Return [X, Y] of the center of cell containing provided text 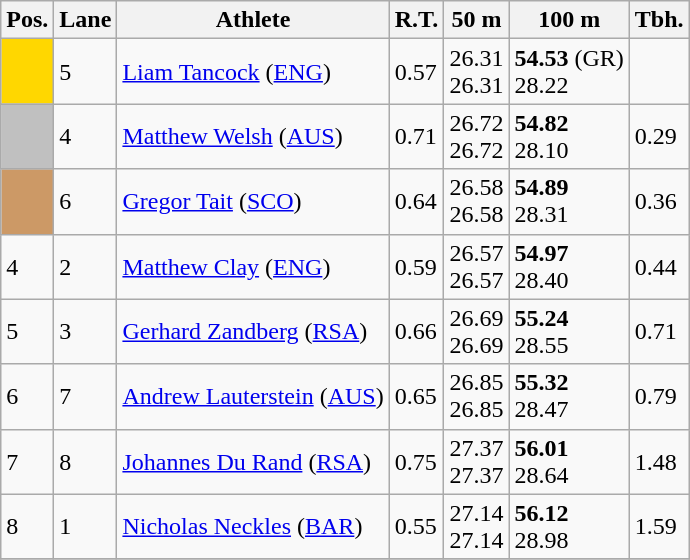
56.1228.98 [569, 526]
0.64 [416, 202]
0.59 [416, 266]
100 m [569, 20]
Liam Tancock (ENG) [253, 72]
0.79 [659, 396]
54.53 (GR)28.22 [569, 72]
Pos. [28, 20]
26.8526.85 [476, 396]
54.8228.10 [569, 136]
Matthew Clay (ENG) [253, 266]
26.5726.57 [476, 266]
Nicholas Neckles (BAR) [253, 526]
26.5826.58 [476, 202]
Johannes Du Rand (RSA) [253, 462]
1.48 [659, 462]
Matthew Welsh (AUS) [253, 136]
55.3228.47 [569, 396]
50 m [476, 20]
54.8928.31 [569, 202]
0.44 [659, 266]
0.66 [416, 332]
54.9728.40 [569, 266]
Gregor Tait (SCO) [253, 202]
1 [86, 526]
26.6926.69 [476, 332]
0.36 [659, 202]
0.75 [416, 462]
Athlete [253, 20]
1.59 [659, 526]
Lane [86, 20]
2 [86, 266]
R.T. [416, 20]
0.65 [416, 396]
0.55 [416, 526]
3 [86, 332]
56.0128.64 [569, 462]
Gerhard Zandberg (RSA) [253, 332]
Andrew Lauterstein (AUS) [253, 396]
55.2428.55 [569, 332]
Tbh. [659, 20]
0.57 [416, 72]
26.3126.31 [476, 72]
27.1427.14 [476, 526]
27.3727.37 [476, 462]
0.29 [659, 136]
26.7226.72 [476, 136]
